Pinpoint the cell where the given text exists, returning its (X, Y) midpoint coordinate. 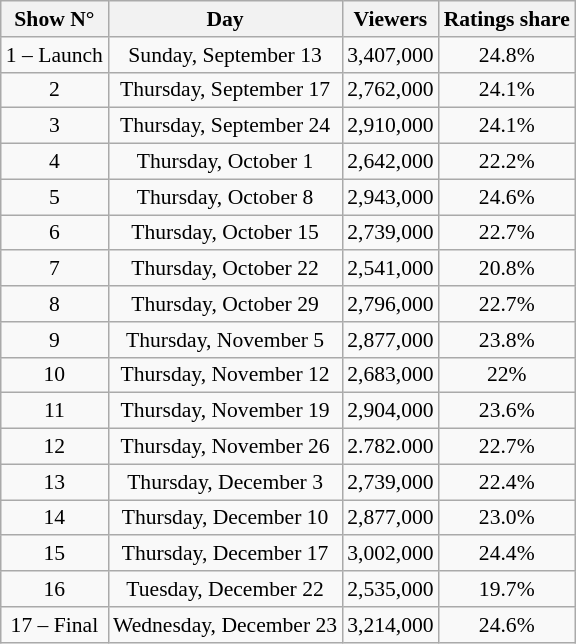
19.7% (507, 589)
3,002,000 (390, 554)
Thursday, November 5 (225, 340)
2,910,000 (390, 126)
3 (54, 126)
Show N° (54, 19)
3,407,000 (390, 55)
Thursday, December 10 (225, 518)
12 (54, 447)
Thursday, November 12 (225, 375)
3,214,000 (390, 625)
22% (507, 375)
2 (54, 90)
6 (54, 233)
Thursday, November 19 (225, 411)
14 (54, 518)
23.6% (507, 411)
1 – Launch (54, 55)
15 (54, 554)
2.782.000 (390, 447)
Thursday, October 15 (225, 233)
Thursday, November 26 (225, 447)
2,796,000 (390, 304)
2,683,000 (390, 375)
23.0% (507, 518)
Tuesday, December 22 (225, 589)
7 (54, 269)
Thursday, October 1 (225, 162)
Wednesday, December 23 (225, 625)
13 (54, 482)
20.8% (507, 269)
24.4% (507, 554)
Thursday, October 29 (225, 304)
22.2% (507, 162)
2,904,000 (390, 411)
2,535,000 (390, 589)
2,943,000 (390, 197)
11 (54, 411)
2,762,000 (390, 90)
Thursday, September 17 (225, 90)
Thursday, October 8 (225, 197)
2,642,000 (390, 162)
17 – Final (54, 625)
23.8% (507, 340)
8 (54, 304)
9 (54, 340)
24.8% (507, 55)
Day (225, 19)
2,541,000 (390, 269)
16 (54, 589)
Thursday, December 17 (225, 554)
10 (54, 375)
5 (54, 197)
Thursday, October 22 (225, 269)
Sunday, September 13 (225, 55)
Ratings share (507, 19)
4 (54, 162)
Thursday, December 3 (225, 482)
Thursday, September 24 (225, 126)
22.4% (507, 482)
Viewers (390, 19)
